Return the [X, Y] coordinate for the center point of the cell that contains the specified text.  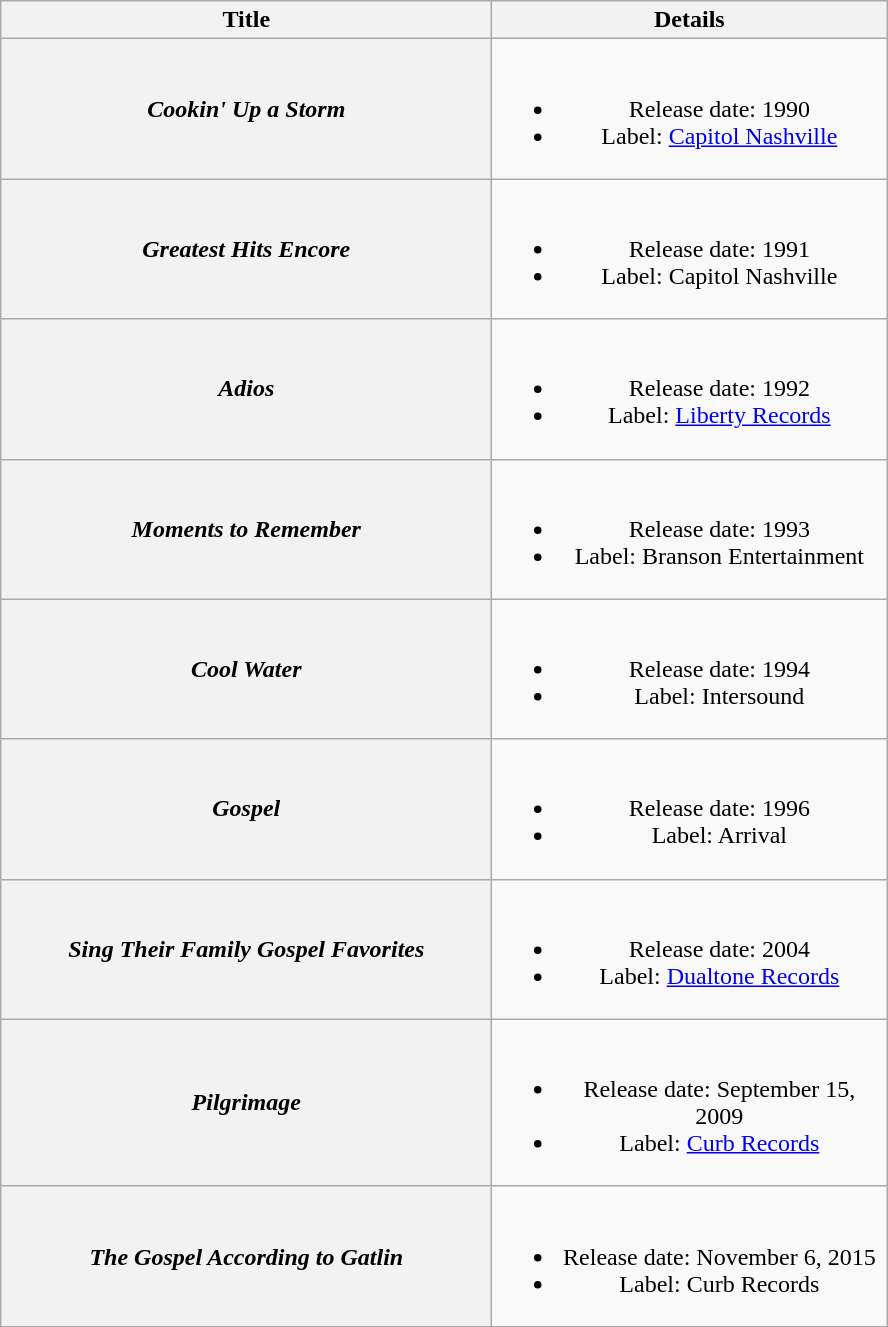
Release date: 1992Label: Liberty Records [690, 389]
Release date: 1993Label: Branson Entertainment [690, 529]
Release date: 1991Label: Capitol Nashville [690, 249]
Release date: 1990Label: Capitol Nashville [690, 109]
Details [690, 20]
Release date: 1994Label: Intersound [690, 669]
Cookin' Up a Storm [246, 109]
Release date: November 6, 2015Label: Curb Records [690, 1256]
Title [246, 20]
Sing Their Family Gospel Favorites [246, 949]
Cool Water [246, 669]
Moments to Remember [246, 529]
Pilgrimage [246, 1102]
Gospel [246, 809]
The Gospel According to Gatlin [246, 1256]
Release date: 2004Label: Dualtone Records [690, 949]
Release date: 1996Label: Arrival [690, 809]
Adios [246, 389]
Greatest Hits Encore [246, 249]
Release date: September 15, 2009Label: Curb Records [690, 1102]
